Pinpoint the cell where the given text exists, returning its (X, Y) midpoint coordinate. 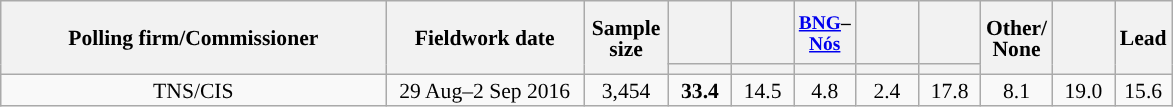
8.1 (1016, 90)
TNS/CIS (194, 90)
BNG–Nós (825, 32)
33.4 (700, 90)
Other/None (1016, 38)
Lead (1144, 38)
Polling firm/Commissioner (194, 38)
15.6 (1144, 90)
Sample size (626, 38)
29 Aug–2 Sep 2016 (485, 90)
17.8 (950, 90)
2.4 (888, 90)
4.8 (825, 90)
19.0 (1084, 90)
3,454 (626, 90)
Fieldwork date (485, 38)
14.5 (762, 90)
